Extract the (X, Y) coordinate from the center of the cell holding the provided text.  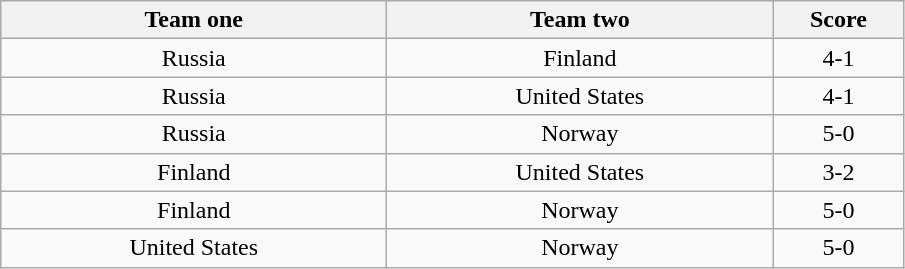
Team two (580, 20)
Team one (194, 20)
Score (838, 20)
3-2 (838, 172)
